Return (x, y) of the center of cell containing provided text 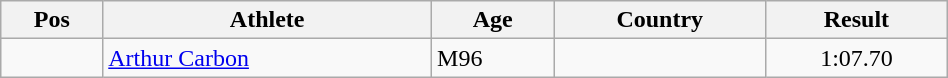
Age (493, 20)
Country (660, 20)
M96 (493, 58)
Result (857, 20)
Pos (52, 20)
1:07.70 (857, 58)
Athlete (268, 20)
Arthur Carbon (268, 58)
